Provide the [x, y] coordinate of the cell's center where the given text is located.  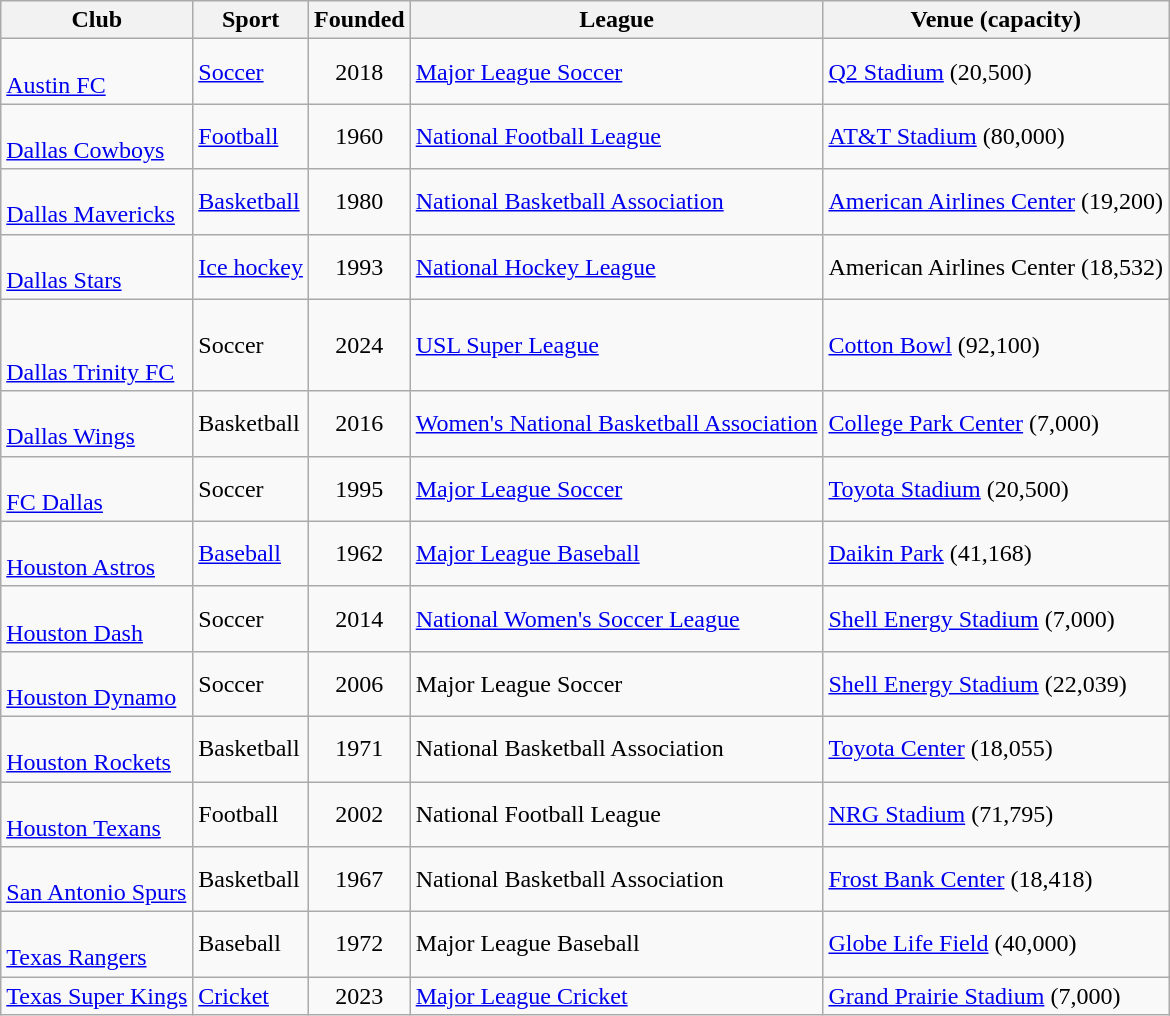
2024 [359, 345]
1972 [359, 944]
1980 [359, 202]
Globe Life Field (40,000) [996, 944]
Major League Cricket [616, 996]
Dallas Trinity FC [97, 345]
Houston Dash [97, 618]
Grand Prairie Stadium (7,000) [996, 996]
Toyota Center (18,055) [996, 748]
Toyota Stadium (20,500) [996, 488]
Sport [251, 20]
1993 [359, 266]
Dallas Stars [97, 266]
Texas Rangers [97, 944]
Q2 Stadium (20,500) [996, 72]
2014 [359, 618]
Ice hockey [251, 266]
Houston Dynamo [97, 684]
1960 [359, 136]
1962 [359, 554]
Houston Rockets [97, 748]
Cricket [251, 996]
Daikin Park (41,168) [996, 554]
College Park Center (7,000) [996, 424]
Club [97, 20]
Venue (capacity) [996, 20]
Women's National Basketball Association [616, 424]
Frost Bank Center (18,418) [996, 880]
National Women's Soccer League [616, 618]
USL Super League [616, 345]
2006 [359, 684]
Houston Texans [97, 814]
Dallas Cowboys [97, 136]
Dallas Mavericks [97, 202]
1971 [359, 748]
2018 [359, 72]
American Airlines Center (19,200) [996, 202]
1995 [359, 488]
Shell Energy Stadium (7,000) [996, 618]
AT&T Stadium (80,000) [996, 136]
2016 [359, 424]
2023 [359, 996]
Founded [359, 20]
Shell Energy Stadium (22,039) [996, 684]
Texas Super Kings [97, 996]
NRG Stadium (71,795) [996, 814]
Dallas Wings [97, 424]
League [616, 20]
National Hockey League [616, 266]
Austin FC [97, 72]
FC Dallas [97, 488]
1967 [359, 880]
American Airlines Center (18,532) [996, 266]
Houston Astros [97, 554]
Cotton Bowl (92,100) [996, 345]
2002 [359, 814]
San Antonio Spurs [97, 880]
